For the text-containing cell, return its midpoint in (x, y) coordinate format. 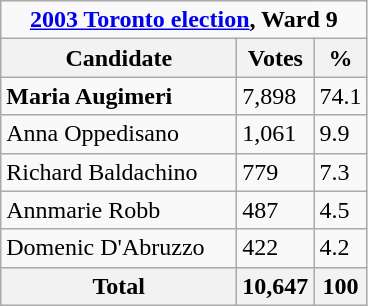
Candidate (119, 58)
10,647 (276, 286)
779 (276, 172)
7,898 (276, 96)
4.2 (340, 248)
Annmarie Robb (119, 210)
487 (276, 210)
Anna Oppedisano (119, 134)
1,061 (276, 134)
Maria Augimeri (119, 96)
Richard Baldachino (119, 172)
100 (340, 286)
9.9 (340, 134)
Total (119, 286)
2003 Toronto election, Ward 9 (184, 20)
4.5 (340, 210)
422 (276, 248)
74.1 (340, 96)
% (340, 58)
7.3 (340, 172)
Domenic D'Abruzzo (119, 248)
Votes (276, 58)
